Identify which cell holds the provided text, then report its [X, Y] central coordinate. 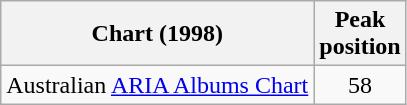
58 [360, 85]
Australian ARIA Albums Chart [158, 85]
Peak position [360, 34]
Chart (1998) [158, 34]
